From the cell containing the given text, extract its center point as (x, y) coordinate. 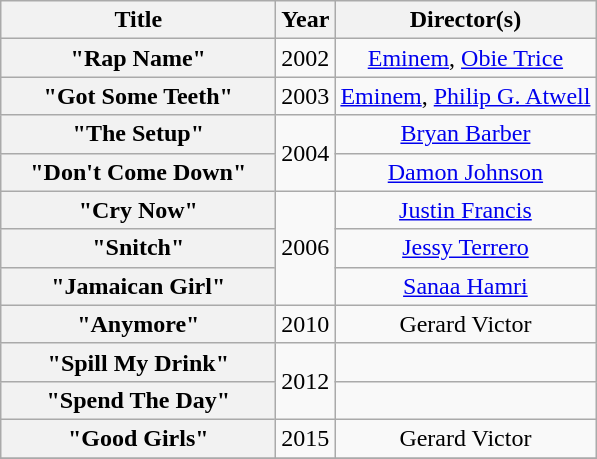
"Spill My Drink" (138, 362)
Jessy Terrero (466, 248)
Eminem, Obie Trice (466, 58)
Eminem, Philip G. Atwell (466, 96)
Year (306, 20)
Damon Johnson (466, 172)
"Don't Come Down" (138, 172)
Director(s) (466, 20)
2010 (306, 324)
2015 (306, 438)
Sanaa Hamri (466, 286)
2003 (306, 96)
2012 (306, 381)
Bryan Barber (466, 134)
Title (138, 20)
2004 (306, 153)
"The Setup" (138, 134)
"Rap Name" (138, 58)
"Jamaican Girl" (138, 286)
"Snitch" (138, 248)
2006 (306, 248)
"Cry Now" (138, 210)
2002 (306, 58)
"Got Some Teeth" (138, 96)
"Good Girls" (138, 438)
"Anymore" (138, 324)
Justin Francis (466, 210)
"Spend The Day" (138, 400)
